Output the [x, y] coordinate of the center of the cell containing the given text.  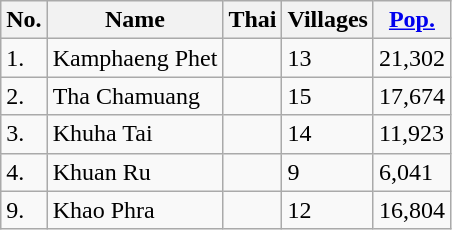
Khuha Tai [135, 134]
1. [24, 58]
17,674 [412, 96]
9 [328, 172]
Pop. [412, 20]
21,302 [412, 58]
12 [328, 210]
Kamphaeng Phet [135, 58]
9. [24, 210]
16,804 [412, 210]
14 [328, 134]
Villages [328, 20]
13 [328, 58]
2. [24, 96]
15 [328, 96]
11,923 [412, 134]
6,041 [412, 172]
Khuan Ru [135, 172]
Tha Chamuang [135, 96]
Khao Phra [135, 210]
3. [24, 134]
No. [24, 20]
4. [24, 172]
Thai [252, 20]
Name [135, 20]
